From the cell containing the given text, extract its center point as (x, y) coordinate. 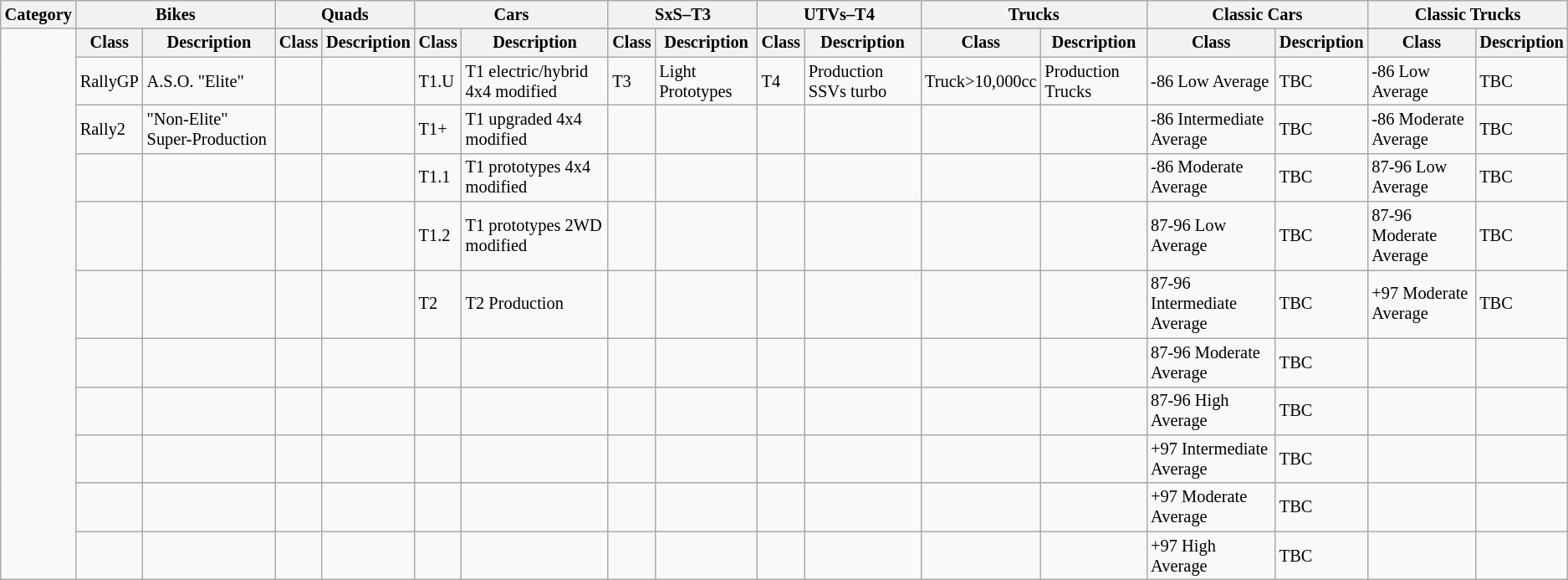
T1.1 (438, 177)
+97 Intermediate Average (1211, 459)
UTVs–T4 (840, 14)
Classic Cars (1257, 14)
Classic Trucks (1467, 14)
Rally2 (110, 129)
Light Prototypes (706, 81)
A.S.O. "Elite" (209, 81)
T1+ (438, 129)
Cars (512, 14)
T3 (631, 81)
"Non-Elite" Super-Production (209, 129)
T1 prototypes 4x4 modified (535, 177)
87-96 Intermediate Average (1211, 304)
Trucks (1034, 14)
RallyGP (110, 81)
Truck>10,000cc (980, 81)
87-96 High Average (1211, 411)
T1 prototypes 2WD modified (535, 236)
T1 electric/hybrid 4x4 modified (535, 81)
T1.2 (438, 236)
T1 upgraded 4x4 modified (535, 129)
Bikes (176, 14)
T4 (781, 81)
-86 Intermediate Average (1211, 129)
Category (38, 14)
Production SSVs turbo (863, 81)
Quads (345, 14)
+97 High Average (1211, 556)
SxS–T3 (682, 14)
T2 (438, 304)
T2 Production (535, 304)
Production Trucks (1094, 81)
T1.U (438, 81)
